Scan for the cell matching the given text and deliver its (X, Y) coordinate at center. 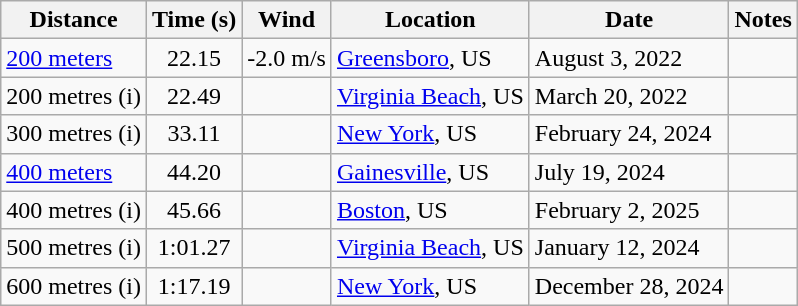
1:01.27 (194, 248)
400 metres (i) (74, 210)
Notes (763, 20)
22.49 (194, 96)
400 meters (74, 172)
Distance (74, 20)
Date (629, 20)
Boston, US (430, 210)
Location (430, 20)
December 28, 2024 (629, 286)
1:17.19 (194, 286)
200 metres (i) (74, 96)
200 meters (74, 58)
300 metres (i) (74, 134)
February 24, 2024 (629, 134)
Time (s) (194, 20)
August 3, 2022 (629, 58)
Wind (287, 20)
February 2, 2025 (629, 210)
Greensboro, US (430, 58)
Gainesville, US (430, 172)
500 metres (i) (74, 248)
July 19, 2024 (629, 172)
January 12, 2024 (629, 248)
600 metres (i) (74, 286)
March 20, 2022 (629, 96)
22.15 (194, 58)
44.20 (194, 172)
45.66 (194, 210)
33.11 (194, 134)
-2.0 m/s (287, 58)
